Determine the [X, Y] coordinate at the center of the cell enclosing the given text.  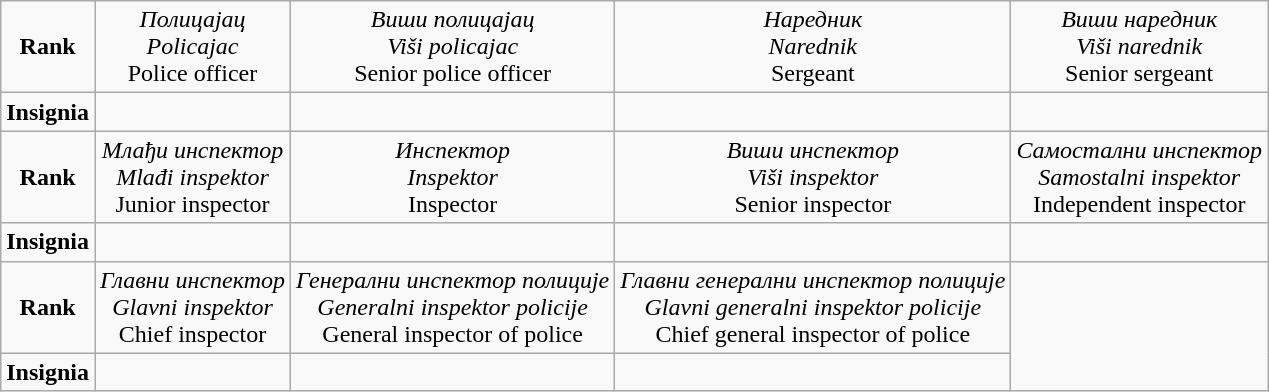
Главни генерални инспектор полицијеGlavni generalni inspektor policijeChief general inspector of police [813, 307]
Главни инспекторGlavni inspektorChief inspector [193, 307]
ИнспекторInspektorInspector [453, 177]
Виши наредникViši narednikSenior sergeant [1140, 47]
НаредникNarednikSergeant [813, 47]
Самостални инспекторSamostalni inspektorIndependent inspector [1140, 177]
Генерални инспектор полицијеGeneralni inspektor policijeGeneral inspector of police [453, 307]
Виши полицајацViši policajacSenior police officer [453, 47]
Виши инспекторViši inspektorSenior inspector [813, 177]
ПолицајацPolicajacPolice officer [193, 47]
Млађи инспекторMlađi inspektorJunior inspector [193, 177]
